Output the (x, y) coordinate of the center of the cell containing the given text.  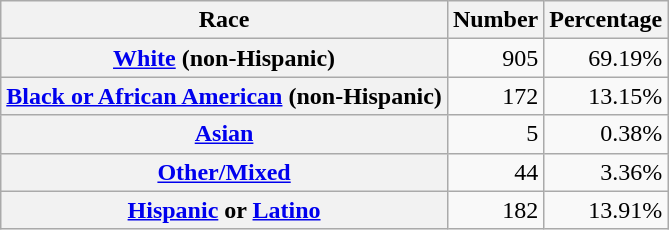
Number (495, 20)
Race (224, 20)
Hispanic or Latino (224, 210)
44 (495, 172)
69.19% (606, 58)
Other/Mixed (224, 172)
White (non-Hispanic) (224, 58)
182 (495, 210)
Asian (224, 134)
Black or African American (non-Hispanic) (224, 96)
905 (495, 58)
172 (495, 96)
3.36% (606, 172)
13.91% (606, 210)
13.15% (606, 96)
0.38% (606, 134)
5 (495, 134)
Percentage (606, 20)
